Identify which cell holds the provided text, then report its [x, y] central coordinate. 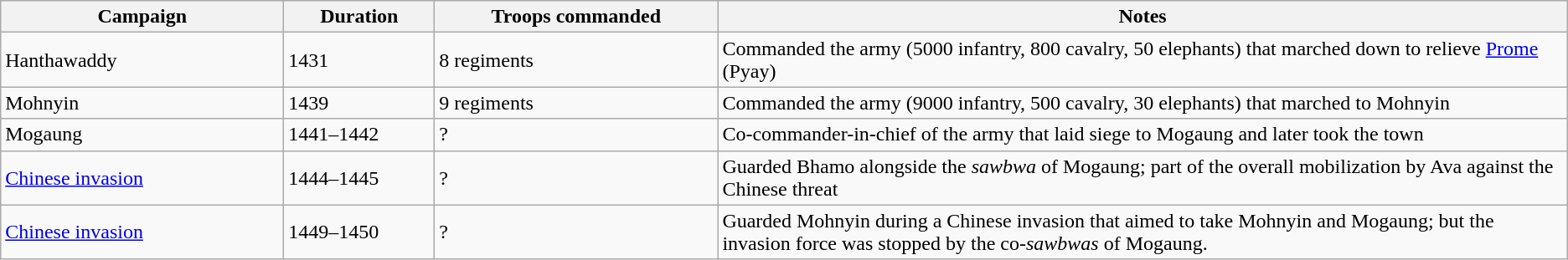
Troops commanded [576, 17]
Mogaung [142, 135]
Co-commander-in-chief of the army that laid siege to Mogaung and later took the town [1142, 135]
Notes [1142, 17]
1439 [359, 103]
Hanthawaddy [142, 60]
9 regiments [576, 103]
1449–1450 [359, 232]
Duration [359, 17]
1441–1442 [359, 135]
1444–1445 [359, 177]
Commanded the army (9000 infantry, 500 cavalry, 30 elephants) that marched to Mohnyin [1142, 103]
Commanded the army (5000 infantry, 800 cavalry, 50 elephants) that marched down to relieve Prome (Pyay) [1142, 60]
Guarded Mohnyin during a Chinese invasion that aimed to take Mohnyin and Mogaung; but the invasion force was stopped by the co-sawbwas of Mogaung. [1142, 232]
1431 [359, 60]
Campaign [142, 17]
8 regiments [576, 60]
Mohnyin [142, 103]
Guarded Bhamo alongside the sawbwa of Mogaung; part of the overall mobilization by Ava against the Chinese threat [1142, 177]
